For the text-containing cell, return its midpoint in [X, Y] coordinate format. 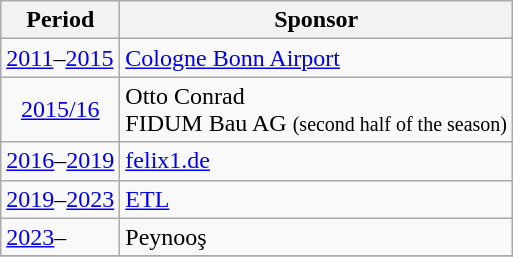
2023– [60, 237]
2011–2015 [60, 58]
Otto ConradFIDUM Bau AG (second half of the season) [316, 110]
felix1.de [316, 161]
Sponsor [316, 20]
Period [60, 20]
2019–2023 [60, 199]
Peynooş [316, 237]
2015/16 [60, 110]
ETL [316, 199]
2016–2019 [60, 161]
Cologne Bonn Airport [316, 58]
